For the text-containing cell, return its midpoint in [x, y] coordinate format. 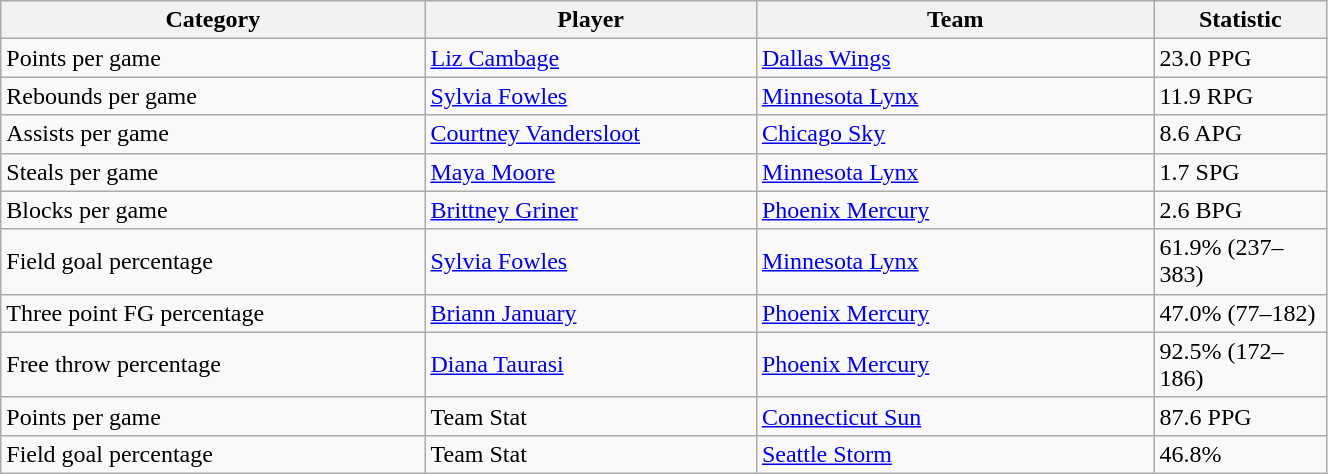
Brittney Griner [590, 210]
Three point FG percentage [213, 313]
Maya Moore [590, 172]
87.6 PPG [1240, 416]
47.0% (77–182) [1240, 313]
2.6 BPG [1240, 210]
Courtney Vandersloot [590, 134]
Liz Cambage [590, 58]
Player [590, 20]
Free throw percentage [213, 364]
Statistic [1240, 20]
1.7 SPG [1240, 172]
Briann January [590, 313]
46.8% [1240, 454]
23.0 PPG [1240, 58]
Team [955, 20]
Assists per game [213, 134]
Seattle Storm [955, 454]
92.5% (172–186) [1240, 364]
Blocks per game [213, 210]
Diana Taurasi [590, 364]
Steals per game [213, 172]
Chicago Sky [955, 134]
Rebounds per game [213, 96]
Dallas Wings [955, 58]
Connecticut Sun [955, 416]
8.6 APG [1240, 134]
11.9 RPG [1240, 96]
61.9% (237–383) [1240, 262]
Category [213, 20]
